Return the [x, y] coordinate for the center point of the cell that contains the specified text.  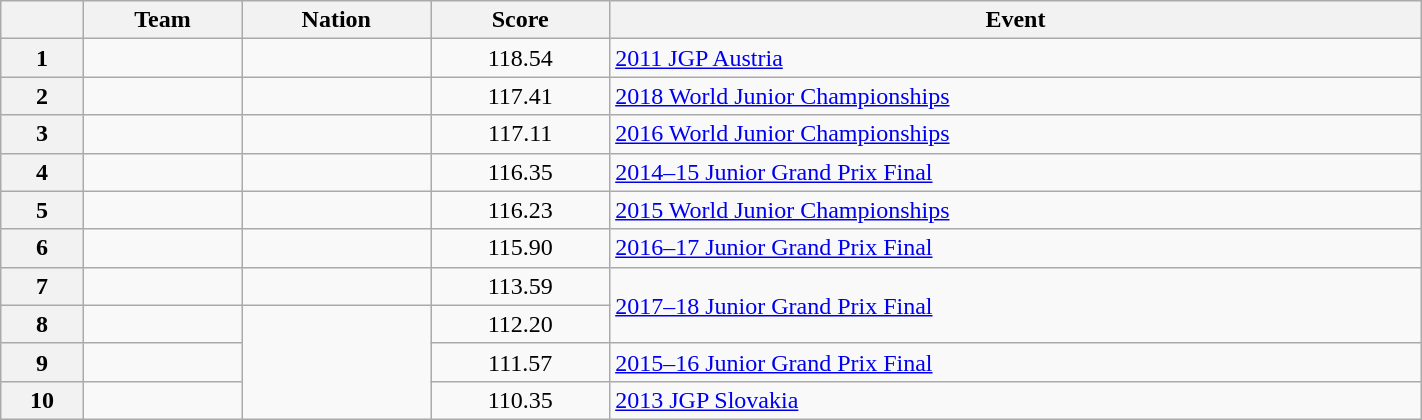
4 [42, 172]
2011 JGP Austria [1016, 58]
116.35 [520, 172]
117.11 [520, 134]
115.90 [520, 248]
Nation [336, 20]
110.35 [520, 400]
2 [42, 96]
Event [1016, 20]
2013 JGP Slovakia [1016, 400]
9 [42, 362]
10 [42, 400]
2015 World Junior Championships [1016, 210]
2017–18 Junior Grand Prix Final [1016, 305]
7 [42, 286]
5 [42, 210]
Score [520, 20]
117.41 [520, 96]
2016 World Junior Championships [1016, 134]
6 [42, 248]
2015–16 Junior Grand Prix Final [1016, 362]
2016–17 Junior Grand Prix Final [1016, 248]
116.23 [520, 210]
112.20 [520, 324]
2014–15 Junior Grand Prix Final [1016, 172]
118.54 [520, 58]
3 [42, 134]
111.57 [520, 362]
113.59 [520, 286]
1 [42, 58]
2018 World Junior Championships [1016, 96]
8 [42, 324]
Team [162, 20]
